Find where the given text appears and provide that cell's center as (x, y) coordinate. 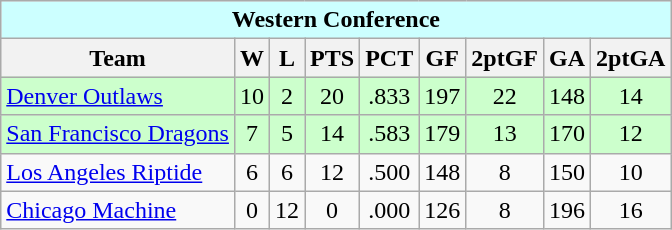
196 (568, 210)
2ptGA (631, 58)
20 (332, 96)
.833 (390, 96)
Western Conference (336, 20)
PCT (390, 58)
2ptGF (505, 58)
PTS (332, 58)
22 (505, 96)
197 (442, 96)
Denver Outlaws (118, 96)
16 (631, 210)
L (288, 58)
W (252, 58)
170 (568, 134)
San Francisco Dragons (118, 134)
.000 (390, 210)
.583 (390, 134)
7 (252, 134)
Chicago Machine (118, 210)
.500 (390, 172)
2 (288, 96)
5 (288, 134)
GA (568, 58)
126 (442, 210)
179 (442, 134)
GF (442, 58)
13 (505, 134)
150 (568, 172)
Los Angeles Riptide (118, 172)
Team (118, 58)
